Find where the given text appears and provide that cell's center as (x, y) coordinate. 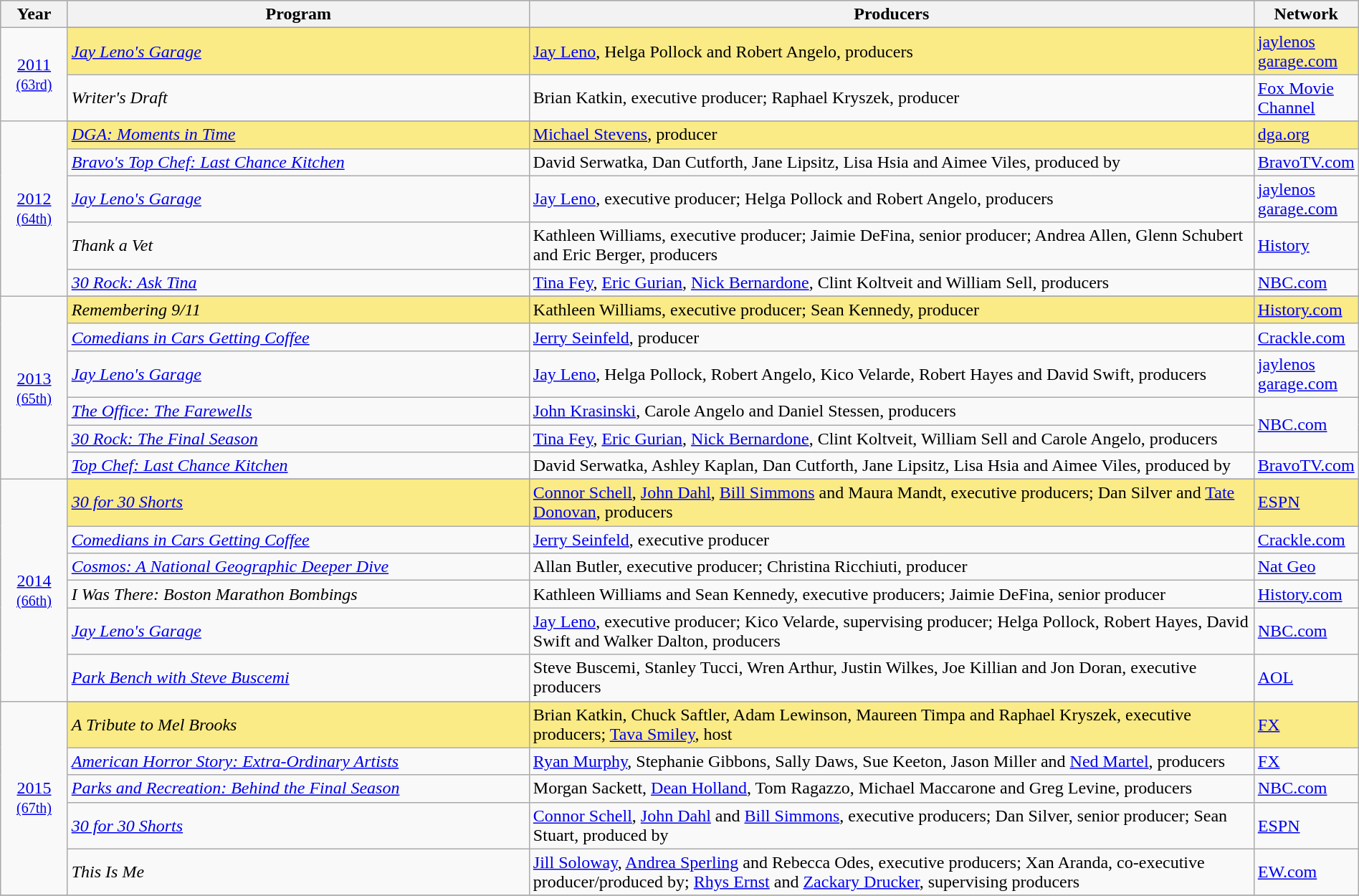
Kathleen Williams, executive producer; Sean Kennedy, producer (892, 310)
Nat Geo (1306, 567)
Jay Leno, executive producer; Helga Pollock and Robert Angelo, producers (892, 199)
DGA: Moments in Time (298, 135)
Morgan Sackett, Dean Holland, Tom Ragazzo, Michael Maccarone and Greg Levine, producers (892, 788)
Michael Stevens, producer (892, 135)
Tina Fey, Eric Gurian, Nick Bernardone, Clint Koltveit, William Sell and Carole Angelo, producers (892, 438)
A Tribute to Mel Brooks (298, 724)
Steve Buscemi, Stanley Tucci, Wren Arthur, Justin Wilkes, Joe Killian and Jon Doran, executive producers (892, 678)
Ryan Murphy, Stephanie Gibbons, Sally Daws, Sue Keeton, Jason Miller and Ned Martel, producers (892, 761)
Jay Leno, executive producer; Kico Velarde, supervising producer; Helga Pollock, Robert Hayes, David Swift and Walker Dalton, producers (892, 631)
AOL (1306, 678)
2011(63rd) (34, 75)
Park Bench with Steve Buscemi (298, 678)
EW.com (1306, 872)
Jerry Seinfeld, producer (892, 337)
Parks and Recreation: Behind the Final Season (298, 788)
30 Rock: The Final Season (298, 438)
dga.org (1306, 135)
John Krasinski, Carole Angelo and Daniel Stessen, producers (892, 411)
30 Rock: Ask Tina (298, 282)
2014(66th) (34, 591)
Brian Katkin, Chuck Saftler, Adam Lewinson, Maureen Timpa and Raphael Kryszek, executive producers; Tava Smiley, host (892, 724)
Jay Leno, Helga Pollock and Robert Angelo, producers (892, 52)
Network (1306, 14)
Connor Schell, John Dahl, Bill Simmons and Maura Mandt, executive producers; Dan Silver and Tate Donovan, producers (892, 503)
Kathleen Williams and Sean Kennedy, executive producers; Jaimie DeFina, senior producer (892, 594)
2015(67th) (34, 799)
Fox Movie Channel (1306, 97)
The Office: The Farewells (298, 411)
Tina Fey, Eric Gurian, Nick Bernardone, Clint Koltveit and William Sell, producers (892, 282)
Bravo's Top Chef: Last Chance Kitchen (298, 162)
Kathleen Williams, executive producer; Jaimie DeFina, senior producer; Andrea Allen, Glenn Schubert and Eric Berger, producers (892, 245)
2013(65th) (34, 387)
Jay Leno, Helga Pollock, Robert Angelo, Kico Velarde, Robert Hayes and David Swift, producers (892, 374)
Producers (892, 14)
Cosmos: A National Geographic Deeper Dive (298, 567)
I Was There: Boston Marathon Bombings (298, 594)
David Serwatka, Ashley Kaplan, Dan Cutforth, Jane Lipsitz, Lisa Hsia and Aimee Viles, produced by (892, 466)
Program (298, 14)
History (1306, 245)
Remembering 9/11 (298, 310)
Allan Butler, executive producer; Christina Ricchiuti, producer (892, 567)
American Horror Story: Extra-Ordinary Artists (298, 761)
Connor Schell, John Dahl and Bill Simmons, executive producers; Dan Silver, senior producer; Sean Stuart, produced by (892, 826)
Writer's Draft (298, 97)
2012(64th) (34, 209)
Top Chef: Last Chance Kitchen (298, 466)
Thank a Vet (298, 245)
Brian Katkin, executive producer; Raphael Kryszek, producer (892, 97)
David Serwatka, Dan Cutforth, Jane Lipsitz, Lisa Hsia and Aimee Viles, produced by (892, 162)
This Is Me (298, 872)
Jerry Seinfeld, executive producer (892, 540)
Year (34, 14)
